Return (X, Y) of the center of cell containing provided text 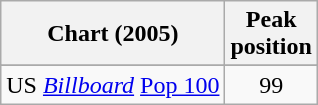
Peakposition (271, 34)
US Billboard Pop 100 (113, 85)
Chart (2005) (113, 34)
99 (271, 85)
